Identify which cell holds the provided text, then report its (X, Y) central coordinate. 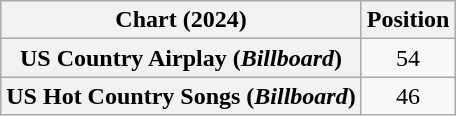
54 (408, 58)
Position (408, 20)
Chart (2024) (181, 20)
US Country Airplay (Billboard) (181, 58)
US Hot Country Songs (Billboard) (181, 96)
46 (408, 96)
